Return [x, y] of the center of cell containing provided text 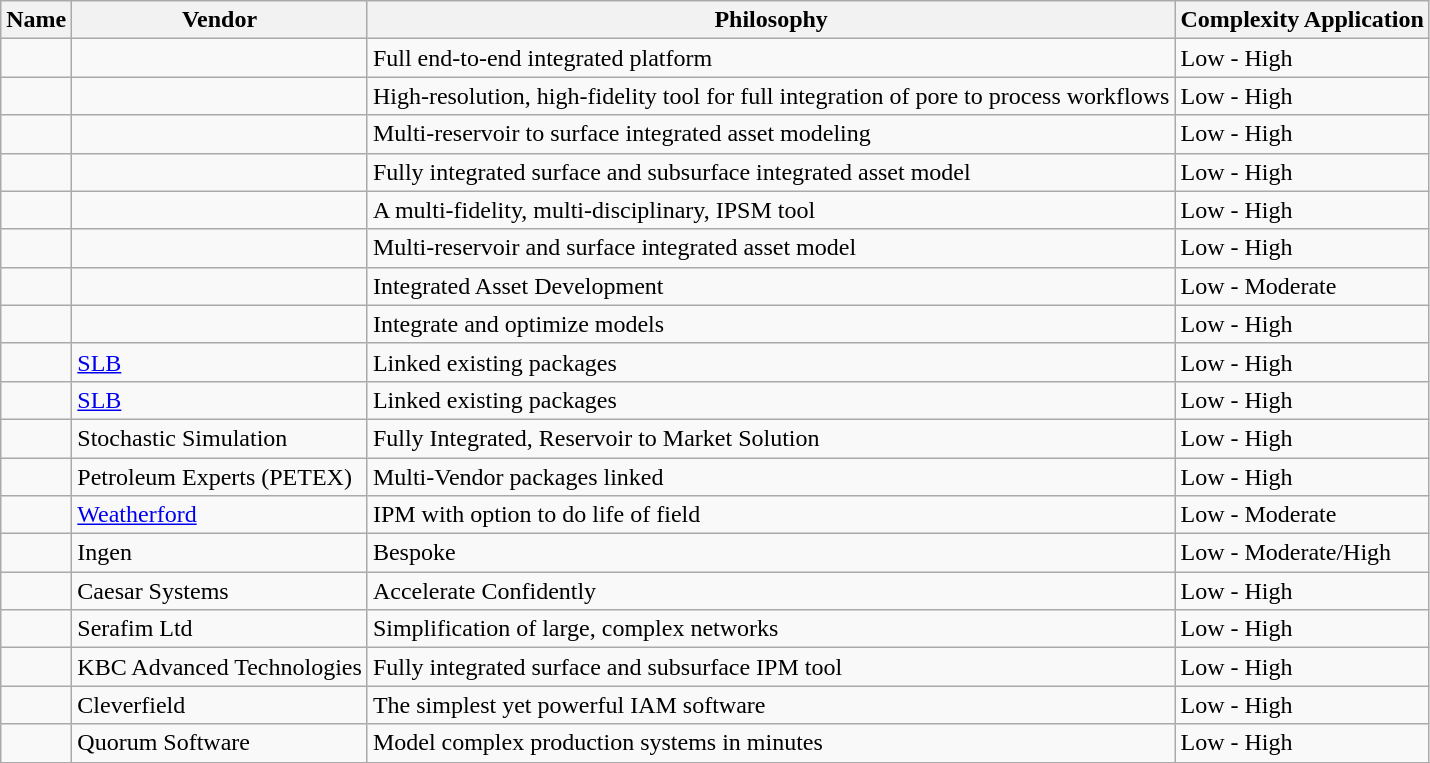
Name [36, 20]
Serafim Ltd [220, 629]
Quorum Software [220, 743]
Accelerate Confidently [771, 591]
Fully Integrated, Reservoir to Market Solution [771, 438]
The simplest yet powerful IAM software [771, 705]
KBC Advanced Technologies [220, 667]
Petroleum Experts (PETEX) [220, 477]
A multi-fidelity, multi-disciplinary, IPSM tool [771, 210]
Philosophy [771, 20]
Multi-Vendor packages linked [771, 477]
Stochastic Simulation [220, 438]
Model complex production systems in minutes [771, 743]
IPM with option to do life of field [771, 515]
Multi-reservoir to surface integrated asset modeling [771, 134]
Weatherford [220, 515]
Integrated Asset Development [771, 286]
Fully integrated surface and subsurface integrated asset model [771, 172]
Fully integrated surface and subsurface IPM tool [771, 667]
Caesar Systems [220, 591]
Full end-to-end integrated platform [771, 58]
Integrate and optimize models [771, 324]
Cleverfield [220, 705]
Bespoke [771, 553]
Low - Moderate/High [1302, 553]
High-resolution, high-fidelity tool for full integration of pore to process workflows [771, 96]
Ingen [220, 553]
Complexity Application [1302, 20]
Simplification of large, complex networks [771, 629]
Vendor [220, 20]
Multi-reservoir and surface integrated asset model [771, 248]
